Provide the [X, Y] coordinate of the cell's center where the given text is located.  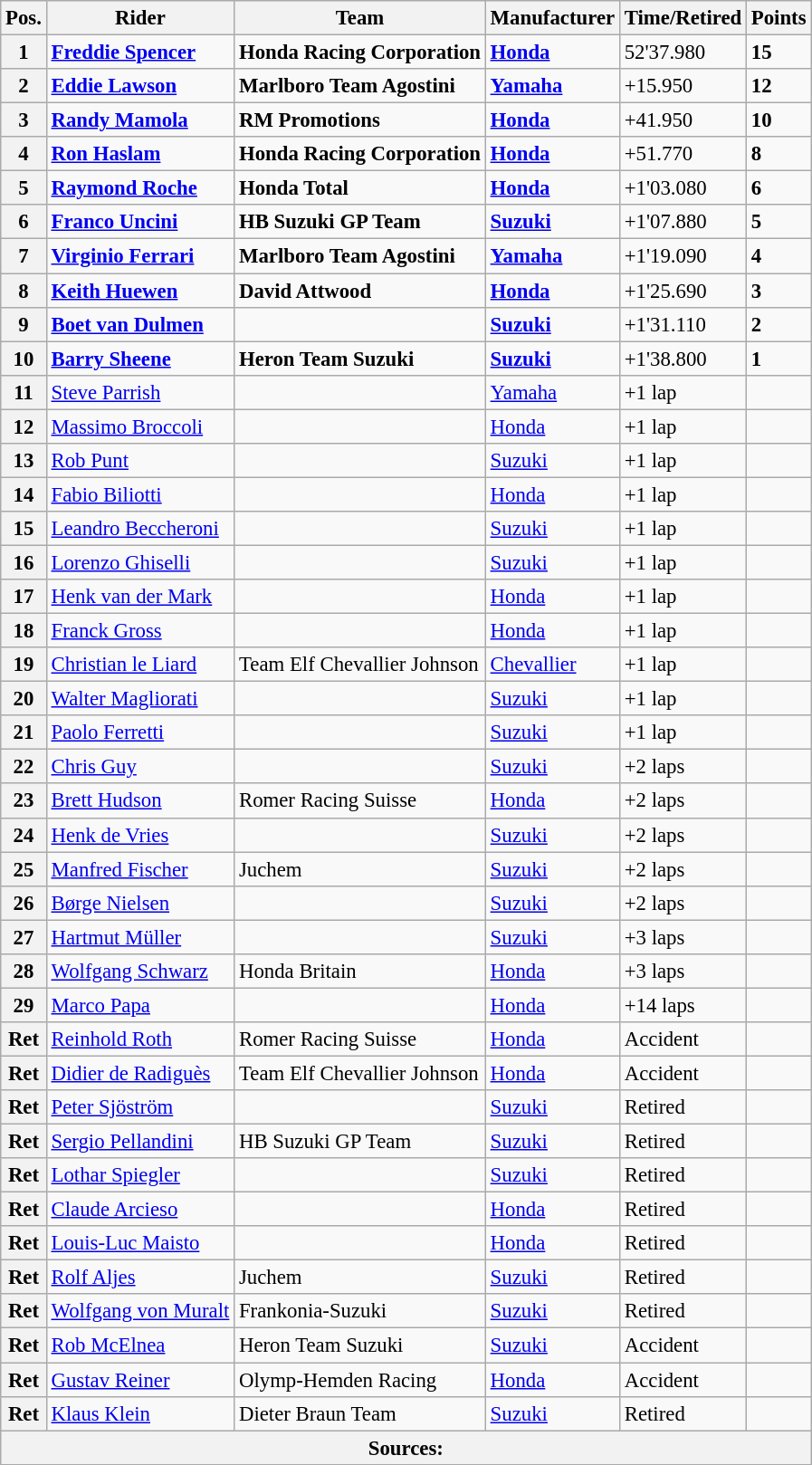
Henk de Vries [139, 835]
Franco Uncini [139, 222]
14 [24, 494]
17 [24, 597]
Gustav Reiner [139, 1380]
Louis-Luc Maisto [139, 1243]
22 [24, 767]
20 [24, 699]
11 [24, 392]
Walter Magliorati [139, 699]
Ron Haslam [139, 154]
Honda Britain [360, 972]
Hartmut Müller [139, 937]
Rob McElnea [139, 1345]
Virginio Ferrari [139, 256]
Leandro Beccheroni [139, 529]
Boet van Dulmen [139, 324]
29 [24, 1005]
Rolf Aljes [139, 1278]
+15.950 [683, 86]
David Attwood [360, 291]
19 [24, 665]
Freddie Spencer [139, 53]
Points [779, 18]
52'37.980 [683, 53]
Keith Huewen [139, 291]
Dieter Braun Team [360, 1413]
Rob Punt [139, 461]
Frankonia-Suzuki [360, 1312]
7 [24, 256]
Manufacturer [552, 18]
Klaus Klein [139, 1413]
Olymp-Hemden Racing [360, 1380]
Fabio Biliotti [139, 494]
23 [24, 801]
Brett Hudson [139, 801]
Barry Sheene [139, 359]
Franck Gross [139, 631]
Eddie Lawson [139, 86]
Massimo Broccoli [139, 426]
Lothar Spiegler [139, 1175]
Manfred Fischer [139, 869]
Christian le Liard [139, 665]
Honda Total [360, 188]
Chevallier [552, 665]
+1'38.800 [683, 359]
18 [24, 631]
+1'31.110 [683, 324]
Claude Arcieso [139, 1210]
21 [24, 732]
Peter Sjöström [139, 1107]
Raymond Roche [139, 188]
+1'25.690 [683, 291]
28 [24, 972]
Team [360, 18]
Time/Retired [683, 18]
16 [24, 562]
Rider [139, 18]
RM Promotions [360, 120]
Henk van der Mark [139, 597]
25 [24, 869]
+1'07.880 [683, 222]
Pos. [24, 18]
27 [24, 937]
+51.770 [683, 154]
Sources: [406, 1448]
24 [24, 835]
13 [24, 461]
+1'19.090 [683, 256]
Randy Mamola [139, 120]
26 [24, 903]
+1'03.080 [683, 188]
Steve Parrish [139, 392]
+41.950 [683, 120]
9 [24, 324]
Didier de Radiguès [139, 1073]
Wolfgang von Muralt [139, 1312]
+14 laps [683, 1005]
Paolo Ferretti [139, 732]
Chris Guy [139, 767]
Sergio Pellandini [139, 1142]
Marco Papa [139, 1005]
Wolfgang Schwarz [139, 972]
Børge Nielsen [139, 903]
Lorenzo Ghiselli [139, 562]
Reinhold Roth [139, 1039]
